Pinpoint the cell where the given text exists, returning its [X, Y] midpoint coordinate. 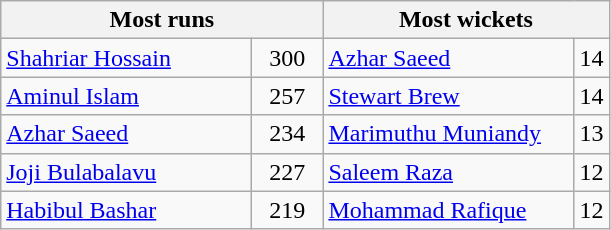
13 [592, 134]
234 [288, 134]
Shahriar Hossain [126, 58]
300 [288, 58]
Mohammad Rafique [448, 210]
227 [288, 172]
Joji Bulabalavu [126, 172]
219 [288, 210]
Stewart Brew [448, 96]
Most runs [162, 20]
Most wickets [466, 20]
Marimuthu Muniandy [448, 134]
Habibul Bashar [126, 210]
Saleem Raza [448, 172]
257 [288, 96]
Aminul Islam [126, 96]
